Determine the [X, Y] coordinate at the center of the cell enclosing the given text.  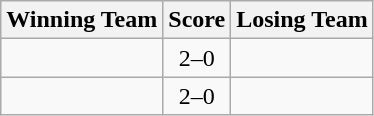
Winning Team [82, 20]
Score [197, 20]
Losing Team [302, 20]
